Provide the [X, Y] coordinate of the cell's center where the given text is located.  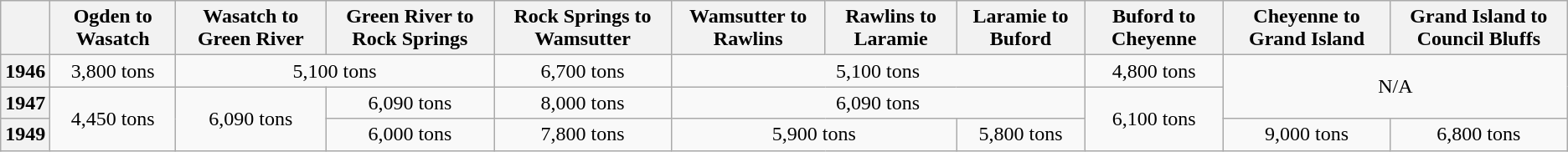
9,000 tons [1307, 134]
Green River to Rock Springs [410, 28]
1949 [25, 134]
6,100 tons [1154, 119]
Cheyenne to Grand Island [1307, 28]
7,800 tons [583, 134]
Wamsutter to Rawlins [748, 28]
N/A [1395, 87]
6,000 tons [410, 134]
6,700 tons [583, 71]
Laramie to Buford [1020, 28]
1946 [25, 71]
8,000 tons [583, 103]
1947 [25, 103]
6,800 tons [1478, 134]
5,800 tons [1020, 134]
Wasatch to Green River [250, 28]
4,450 tons [113, 119]
Rawlins to Laramie [891, 28]
Ogden to Wasatch [113, 28]
3,800 tons [113, 71]
5,900 tons [814, 134]
Rock Springs to Wamsutter [583, 28]
Grand Island to Council Bluffs [1478, 28]
4,800 tons [1154, 71]
Buford to Cheyenne [1154, 28]
